For the text-containing cell, return its midpoint in (x, y) coordinate format. 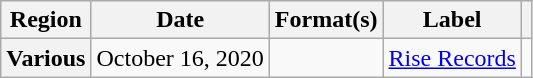
Rise Records (452, 58)
Region (46, 20)
Various (46, 58)
October 16, 2020 (180, 58)
Date (180, 20)
Label (452, 20)
Format(s) (326, 20)
